For the text-containing cell, return its midpoint in [X, Y] coordinate format. 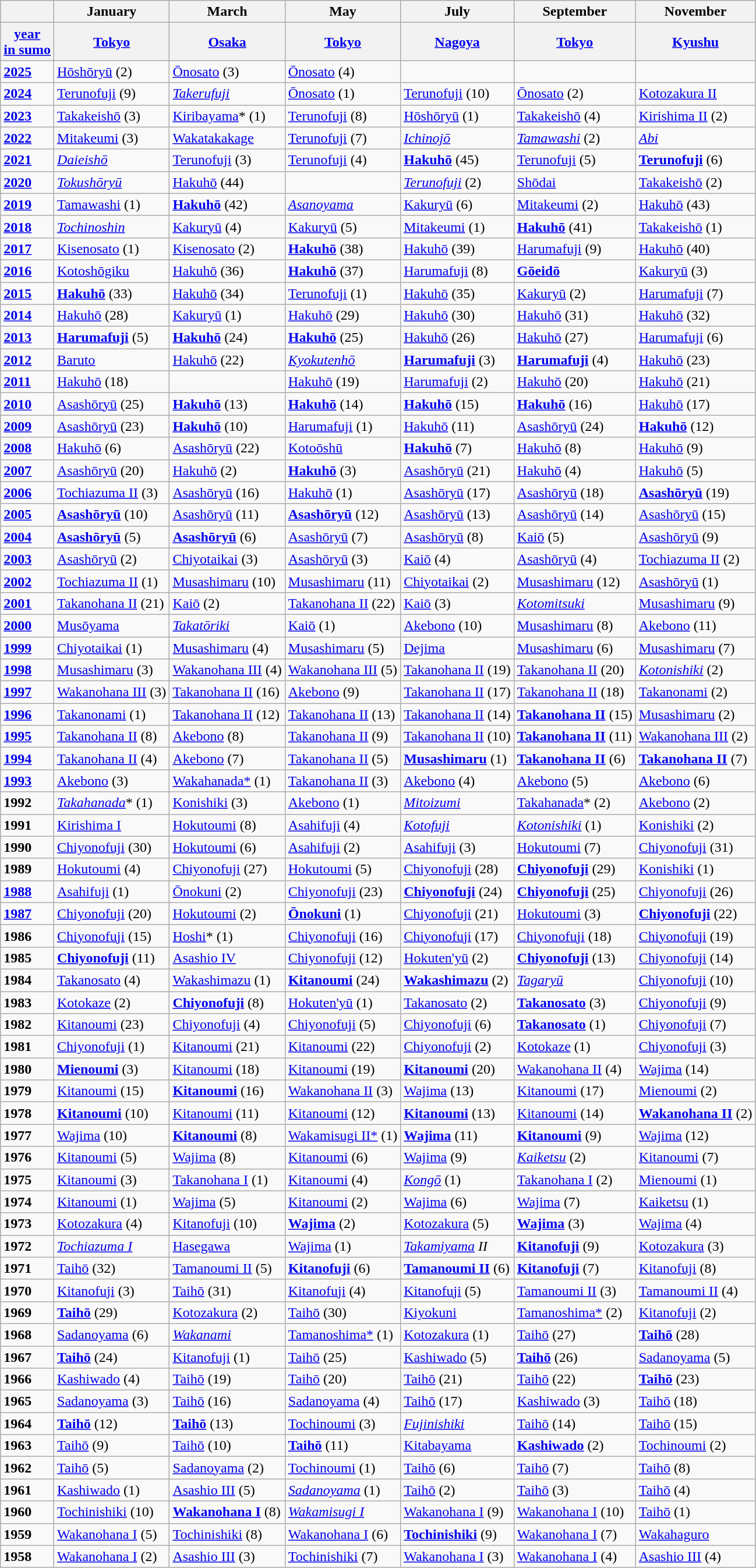
Hakuhō (33) [112, 293]
Asashōryū (15) [695, 515]
Takanohana II (7) [695, 759]
Kitanofuji (7) [574, 1268]
Kotonishiki (1) [574, 825]
Musashimaru (9) [695, 603]
Akebono (4) [458, 781]
Takahanada* (1) [112, 803]
Hakuhō (8) [574, 448]
Taihō (20) [342, 1379]
Chiyonofuji (10) [695, 980]
1980 [27, 1069]
Hakuhō (9) [695, 448]
1974 [27, 1202]
1989 [27, 869]
Wajima (3) [574, 1224]
Asahifuji (4) [342, 825]
2020 [27, 182]
Taihō (12) [112, 1424]
Sadanoyama (3) [112, 1401]
Chiyonofuji (24) [458, 891]
Chiyonofuji (8) [227, 1002]
Kotonishiki (2) [695, 670]
Hokuten'yū (2) [458, 958]
Chiyonofuji (23) [342, 891]
Asashōryū (23) [112, 426]
Akebono (2) [695, 803]
Kaiketsu (1) [695, 1202]
Takanohana II (10) [458, 737]
Takanohana II (9) [342, 737]
Kitanoumi (17) [574, 1091]
Kiyokuni [458, 1312]
Takanohana II (5) [342, 759]
Mienoumi (2) [695, 1091]
Dejima [458, 648]
Chiyonofuji (31) [695, 847]
July [458, 12]
Wajima (13) [458, 1091]
1995 [27, 737]
Hakuhō (24) [227, 338]
Hakuhō (6) [112, 448]
Chiyonofuji (15) [112, 936]
1973 [27, 1224]
Taihō (23) [695, 1379]
Hakuhō (32) [695, 316]
Taihō (2) [458, 1490]
Wakanohana II (4) [574, 1069]
Baruto [112, 360]
Taihō (3) [574, 1490]
1986 [27, 936]
Tamawashi (2) [574, 138]
March [227, 12]
1970 [27, 1290]
Kakuryū (4) [227, 226]
Musashimaru (4) [227, 648]
Hakuhō (25) [342, 338]
Chiyonofuji (17) [458, 936]
1991 [27, 825]
Kitanoumi (12) [342, 1113]
Wakanohana I (5) [112, 1534]
Kitanoumi (19) [342, 1069]
Asashōryū (2) [112, 559]
Nagoya [458, 42]
Tochiazuma II (2) [695, 559]
Tamawashi (1) [112, 204]
Tochiazuma I [112, 1246]
Chiyonofuji (3) [695, 1047]
Takanohana II (11) [574, 737]
Kotozakura (5) [458, 1224]
Takanosato (2) [458, 1002]
Takanohana II (6) [574, 759]
Taihō (26) [574, 1357]
Asashōryū (3) [342, 559]
Takanohana I (2) [574, 1180]
Hakuhō (39) [458, 249]
Mitakeumi (3) [112, 138]
Abi [695, 138]
Taihō (28) [695, 1335]
May [342, 12]
Hakuhō (17) [695, 404]
Wakanohana II (3) [342, 1091]
Hakuhō (30) [458, 316]
Tamanoshima* (1) [342, 1335]
Akebono (6) [695, 781]
Taihō (13) [227, 1424]
2019 [27, 204]
Wakanohana I (3) [458, 1556]
Wajima (2) [342, 1224]
Kitanoumi (20) [458, 1069]
Kaiō (5) [574, 537]
Hakuhō (34) [227, 293]
Takanohana II (22) [342, 603]
Harumafuji (9) [574, 249]
Wajima (4) [695, 1224]
Akebono (11) [695, 625]
Chiyonofuji (29) [574, 869]
1969 [27, 1312]
Terunofuji (1) [342, 293]
2004 [27, 537]
Kitanoumi (3) [112, 1180]
Hakuhō (3) [342, 470]
Kotozakura (4) [112, 1224]
Hakuhō (38) [342, 249]
Hakuhō (42) [227, 204]
Hakuhō (5) [695, 470]
2007 [27, 470]
Hakuhō (14) [342, 404]
Harumafuji (7) [695, 293]
Wakanohana III (2) [695, 737]
Wakanohana III (4) [227, 670]
2006 [27, 493]
Sadanoyama (6) [112, 1335]
Mitoizumi [458, 803]
Kotokaze (2) [112, 1002]
Harumafuji (4) [574, 360]
Takanohana I (1) [227, 1180]
1960 [27, 1512]
Hakuhō (26) [458, 338]
Wakahanada* (1) [227, 781]
Hakuhō (16) [574, 404]
Kashiwado (1) [112, 1490]
Musashimaru (7) [695, 648]
Kitabayama [458, 1446]
Kitanoumi (2) [342, 1202]
Wakanohana I (4) [574, 1556]
Takamiyama II [458, 1246]
2002 [27, 581]
Terunofuji (4) [342, 160]
Taihō (21) [458, 1379]
Kashiwado (2) [574, 1446]
Tamanoumi II (6) [458, 1268]
Kitanoumi (6) [342, 1158]
Kirishima I [112, 825]
Hakuhō (44) [227, 182]
Chiyonofuji (22) [695, 914]
2012 [27, 360]
Chiyonofuji (4) [227, 1025]
Mienoumi (1) [695, 1180]
Tochinishiki (10) [112, 1512]
Kitanoumi (14) [574, 1113]
Kitanoumi (10) [112, 1113]
Sadanoyama (5) [695, 1357]
Kitanofuji (9) [574, 1246]
Kisenosato (2) [227, 249]
Tochinoumi (3) [342, 1424]
1979 [27, 1091]
Kitanoumi (11) [227, 1113]
Kashiwado (4) [112, 1379]
Hakuhō (21) [695, 382]
Wakanohana I (7) [574, 1534]
Akebono (7) [227, 759]
Wakamisugi I [342, 1512]
Harumafuji (6) [695, 338]
Taihō (9) [112, 1446]
Hakuhō (15) [458, 404]
Tokushōryū [112, 182]
Chiyonofuji (30) [112, 847]
Takakeishō (3) [112, 116]
Hakuhō (4) [574, 470]
Harumafuji (5) [112, 338]
Taihō (24) [112, 1357]
Asashōryū (8) [458, 537]
Musashimaru (1) [458, 759]
Mitakeumi (1) [458, 226]
Kashiwado (3) [574, 1401]
Hakuhō (27) [574, 338]
Ōnosato (1) [342, 94]
1981 [27, 1047]
Musashimaru (3) [112, 670]
Wajima (9) [458, 1158]
Kaiō (3) [458, 603]
2009 [27, 426]
Tochinoshin [112, 226]
Kotozakura (3) [695, 1246]
Chiyonofuji (7) [695, 1025]
Terunofuji (2) [458, 182]
Kakuryū (5) [342, 226]
2016 [27, 271]
Kakuryū (3) [695, 271]
1997 [27, 692]
Asashōryū (25) [112, 404]
Hakuhō (7) [458, 448]
1990 [27, 847]
Chiyonofuji (27) [227, 869]
Ōnosato (2) [574, 94]
Terunofuji (9) [112, 94]
Takanohana II (14) [458, 714]
Hakuhō (10) [227, 426]
Tochinishiki (8) [227, 1534]
Hokutoumi (2) [227, 914]
Asashōryū (12) [342, 515]
Hakuhō (20) [574, 382]
1993 [27, 781]
Kakuryū (2) [574, 293]
Tochinishiki (7) [342, 1556]
1985 [27, 958]
Kitanofuji (10) [227, 1224]
Hakuhō (11) [458, 426]
Asashōryū (14) [574, 515]
Chiyonofuji (13) [574, 958]
Terunofuji (6) [695, 160]
1978 [27, 1113]
1967 [27, 1357]
Asahifuji (2) [342, 847]
1999 [27, 648]
Kitanoumi (9) [574, 1135]
2013 [27, 338]
Takahanada* (2) [574, 803]
Fujinishiki [458, 1424]
Chiyonofuji (1) [112, 1047]
Takanohana II (3) [342, 781]
Hakuhō (35) [458, 293]
1975 [27, 1180]
1972 [27, 1246]
Wakanohana III (3) [112, 692]
Kitanoumi (1) [112, 1202]
Kitanoumi (15) [112, 1091]
Chiyonofuji (21) [458, 914]
Musashimaru (5) [342, 648]
Takakeishō (2) [695, 182]
2025 [27, 72]
Taihō (7) [574, 1468]
Taihō (25) [342, 1357]
Musashimaru (10) [227, 581]
Chiyonofuji (18) [574, 936]
Wakanohana I (8) [227, 1512]
Asashōryū (24) [574, 426]
Musashimaru (8) [574, 625]
Taihō (14) [574, 1424]
Kotozakura (2) [227, 1312]
Sadanoyama (2) [227, 1468]
Tochiazuma II (3) [112, 493]
Chiyonofuji (12) [342, 958]
Wakamisugi II* (1) [342, 1135]
September [574, 12]
Kitanoumi (7) [695, 1158]
Takerufuji [227, 94]
Takanonami (2) [695, 692]
Wajima (6) [458, 1202]
1984 [27, 980]
Chiyonofuji (9) [695, 1002]
Hokutoumi (7) [574, 847]
Kakuryū (1) [227, 316]
Tochinishiki (9) [458, 1534]
Taihō (6) [458, 1468]
Hakuhō (45) [458, 160]
Terunofuji (3) [227, 160]
Taihō (32) [112, 1268]
Kotoshōgiku [112, 271]
Asashōryū (13) [458, 515]
1983 [27, 1002]
Asashio III (4) [695, 1556]
Takakeishō (4) [574, 116]
2008 [27, 448]
Asahifuji (1) [112, 891]
Taihō (19) [227, 1379]
Tochinoumi (1) [342, 1468]
Asashōryū (1) [695, 581]
Hokutoumi (6) [227, 847]
Kitanoumi (23) [112, 1025]
Kitanoumi (24) [342, 980]
Takanohana II (13) [342, 714]
Asashōryū (16) [227, 493]
Kakuryū (6) [458, 204]
yearin sumo [27, 42]
Takanohana II (19) [458, 670]
1992 [27, 803]
Kirishima II (2) [695, 116]
1961 [27, 1490]
Asahifuji (3) [458, 847]
Hakuhō (1) [342, 493]
Mitakeumi (2) [574, 204]
Tamanoumi II (4) [695, 1290]
November [695, 12]
Daieishō [112, 160]
Wakanohana I (6) [342, 1534]
Asashōryū (18) [574, 493]
Hakuhō (36) [227, 271]
1959 [27, 1534]
Wakahaguro [695, 1534]
Hōshōryū (2) [112, 72]
Konishiki (3) [227, 803]
2000 [27, 625]
Wakanami [227, 1335]
Harumafuji (8) [458, 271]
Kitanoumi (16) [227, 1091]
Musashimaru (12) [574, 581]
Terunofuji (7) [342, 138]
Kaiō (4) [458, 559]
Asashōryū (19) [695, 493]
2005 [27, 515]
Asashōryū (4) [574, 559]
Wakanohana I (2) [112, 1556]
Asashōryū (6) [227, 537]
Ichinojō [458, 138]
2011 [27, 382]
Hakuhō (23) [695, 360]
Shōdai [574, 182]
Kitanoumi (4) [342, 1180]
Chiyotaikai (1) [112, 648]
Takatōriki [227, 625]
January [112, 12]
Hakuhō (22) [227, 360]
Takanohana II (21) [112, 603]
Chiyotaikai (2) [458, 581]
1994 [27, 759]
Chiyonofuji (26) [695, 891]
Osaka [227, 42]
Wakatakakage [227, 138]
Akebono (1) [342, 803]
Asashōryū (20) [112, 470]
Akebono (9) [342, 692]
Ōnokuni (2) [227, 891]
Tamanoumi II (5) [227, 1268]
Hakuhō (37) [342, 271]
1982 [27, 1025]
Taihō (15) [695, 1424]
Takanosato (3) [574, 1002]
Sadanoyama (1) [342, 1490]
Asashōryū (22) [227, 448]
2018 [27, 226]
Takanohana II (20) [574, 670]
Hokutoumi (5) [342, 869]
Musōyama [112, 625]
Wajima (12) [695, 1135]
Taihō (8) [695, 1468]
Taihō (1) [695, 1512]
Kitanoumi (5) [112, 1158]
Hakuhō (41) [574, 226]
2024 [27, 94]
Asanoyama [342, 204]
Hakuhō (28) [112, 316]
Kaiketsu (2) [574, 1158]
Takanonami (1) [112, 714]
Kotofuji [458, 825]
Hokutoumi (3) [574, 914]
Musashimaru (2) [695, 714]
Konishiki (2) [695, 825]
1968 [27, 1335]
Wajima (14) [695, 1069]
Tamanoumi II (3) [574, 1290]
Takanosato (1) [574, 1025]
Kitanoumi (8) [227, 1135]
Kitanofuji (3) [112, 1290]
Hokuten'yū (1) [342, 1002]
Wakanohana I (9) [458, 1512]
Tochinoumi (2) [695, 1446]
Taihō (16) [227, 1401]
Taihō (5) [112, 1468]
Takanohana II (16) [227, 692]
Chiyonofuji (14) [695, 958]
Kitanoumi (21) [227, 1047]
Akebono (8) [227, 737]
2022 [27, 138]
2015 [27, 293]
Hoshi* (1) [227, 936]
Sadanoyama (4) [342, 1401]
Takanohana II (12) [227, 714]
Terunofuji (5) [574, 160]
Chiyonofuji (16) [342, 936]
2017 [27, 249]
Wajima (1) [342, 1246]
Kitanoumi (18) [227, 1069]
1988 [27, 891]
Tamanoshima* (2) [574, 1312]
Wajima (7) [574, 1202]
Taihō (10) [227, 1446]
Asashōryū (10) [112, 515]
Kotozakura (1) [458, 1335]
Ōnosato (3) [227, 72]
Kitanoumi (22) [342, 1047]
Terunofuji (10) [458, 94]
1966 [27, 1379]
Hakuhō (12) [695, 426]
Taihō (29) [112, 1312]
Tochiazuma II (1) [112, 581]
2003 [27, 559]
Kitanofuji (4) [342, 1290]
Chiyonofuji (5) [342, 1025]
Asashōryū (21) [458, 470]
1976 [27, 1158]
Tagaryū [574, 980]
Hakuhō (29) [342, 316]
1996 [27, 714]
Wajima (11) [458, 1135]
Harumafuji (3) [458, 360]
Takanohana II (15) [574, 714]
2023 [27, 116]
Kotokaze (1) [574, 1047]
Mienoumi (3) [112, 1069]
Takanohana II (4) [112, 759]
Kaiō (1) [342, 625]
Harumafuji (1) [342, 426]
Asashōryū (5) [112, 537]
1965 [27, 1401]
Kotoōshū [342, 448]
Hakuhō (13) [227, 404]
Hokutoumi (8) [227, 825]
1964 [27, 1424]
Kitanofuji (2) [695, 1312]
Hokutoumi (4) [112, 869]
Wakashimazu (1) [227, 980]
1962 [27, 1468]
1971 [27, 1268]
Kotomitsuki [574, 603]
Akebono (10) [458, 625]
Chiyonofuji (20) [112, 914]
Chiyonofuji (2) [458, 1047]
Asashio III (3) [227, 1556]
Wakanohana II (2) [695, 1113]
Asashio III (5) [227, 1490]
Akebono (5) [574, 781]
Taihō (27) [574, 1335]
Kashiwado (5) [458, 1357]
Chiyonofuji (6) [458, 1025]
Taihō (4) [695, 1490]
Ōnosato (4) [342, 72]
Gōeidō [574, 271]
2001 [27, 603]
Kyushu [695, 42]
Asashōryū (9) [695, 537]
Taihō (11) [342, 1446]
Harumafuji (2) [458, 382]
Akebono (3) [112, 781]
Kotozakura II [695, 94]
Chiyonofuji (25) [574, 891]
Hakuhō (18) [112, 382]
Asashōryū (7) [342, 537]
Kisenosato (1) [112, 249]
Asashōryū (17) [458, 493]
Wajima (8) [227, 1158]
2021 [27, 160]
Taihō (17) [458, 1401]
Chiyonofuji (28) [458, 869]
Kitanofuji (1) [227, 1357]
Takanohana II (17) [458, 692]
Kyokutenhō [342, 360]
Hakuhō (40) [695, 249]
Hakuhō (2) [227, 470]
Kitanofuji (5) [458, 1290]
Kitanoumi (13) [458, 1113]
Hōshōryū (1) [458, 116]
Konishiki (1) [695, 869]
2014 [27, 316]
Kaiō (2) [227, 603]
Taihō (30) [342, 1312]
1963 [27, 1446]
Kiribayama* (1) [227, 116]
Terunofuji (8) [342, 116]
Musashimaru (6) [574, 648]
Musashimaru (11) [342, 581]
Chiyonofuji (11) [112, 958]
Taihō (18) [695, 1401]
1987 [27, 914]
Takanosato (4) [112, 980]
1998 [27, 670]
1977 [27, 1135]
Wakanohana III (5) [342, 670]
Kitanofuji (6) [342, 1268]
Hakuhō (43) [695, 204]
Chiyotaikai (3) [227, 559]
Takanohana II (8) [112, 737]
Ōnokuni (1) [342, 914]
Taihō (22) [574, 1379]
Kongō (1) [458, 1180]
Hakuhō (19) [342, 382]
Kitanofuji (8) [695, 1268]
Wakanohana I (10) [574, 1512]
Takanohana II (18) [574, 692]
1958 [27, 1556]
Wakashimazu (2) [458, 980]
Chiyonofuji (19) [695, 936]
Hakuhō (31) [574, 316]
Taihō (31) [227, 1290]
Hasegawa [227, 1246]
Wajima (10) [112, 1135]
Wajima (5) [227, 1202]
Asashio IV [227, 958]
2010 [27, 404]
Takakeishō (1) [695, 226]
Asashōryū (11) [227, 515]
